Return [X, Y] of the center of cell containing provided text 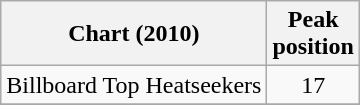
Peakposition [313, 34]
Billboard Top Heatseekers [134, 85]
17 [313, 85]
Chart (2010) [134, 34]
